Capture the cell that displays the provided text and extract its (X, Y) central coordinate. 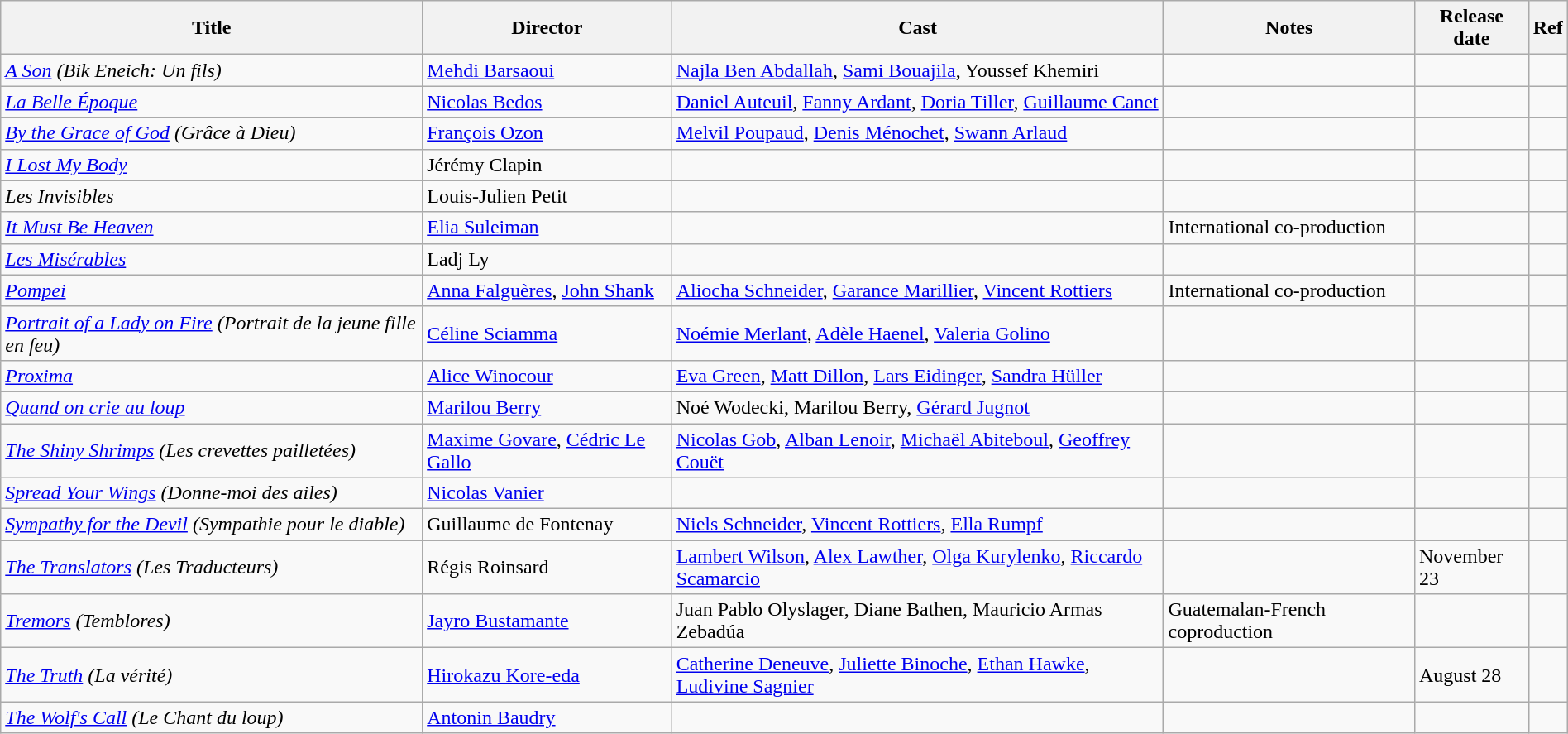
François Ozon (547, 133)
I Lost My Body (212, 165)
Régis Roinsard (547, 568)
Guillaume de Fontenay (547, 525)
Anna Falguères, John Shank (547, 290)
Marilou Berry (547, 407)
Quand on crie au loup (212, 407)
Eva Green, Matt Dillon, Lars Eidinger, Sandra Hüller (918, 376)
Title (212, 28)
Les Misérables (212, 259)
Notes (1289, 28)
Louis-Julien Petit (547, 196)
November 23 (1471, 568)
Maxime Govare, Cédric Le Gallo (547, 450)
Céline Sciamma (547, 333)
Nicolas Gob, Alban Lenoir, Michaël Abiteboul, Geoffrey Couët (918, 450)
Aliocha Schneider, Garance Marillier, Vincent Rottiers (918, 290)
Proxima (212, 376)
Lambert Wilson, Alex Lawther, Olga Kurylenko, Riccardo Scamarcio (918, 568)
Pompei (212, 290)
Spread Your Wings (Donne-moi des ailes) (212, 493)
Director (547, 28)
Daniel Auteuil, Fanny Ardant, Doria Tiller, Guillaume Canet (918, 102)
Nicolas Bedos (547, 102)
Alice Winocour (547, 376)
Noémie Merlant, Adèle Haenel, Valeria Golino (918, 333)
A Son (Bik Eneich: Un fils) (212, 70)
La Belle Époque (212, 102)
Elia Suleiman (547, 228)
Portrait of a Lady on Fire (Portrait de la jeune fille en feu) (212, 333)
The Translators (Les Traducteurs) (212, 568)
Noé Wodecki, Marilou Berry, Gérard Jugnot (918, 407)
Guatemalan-French coproduction (1289, 621)
Najla Ben Abdallah, Sami Bouajila, Youssef Khemiri (918, 70)
Cast (918, 28)
Ladj Ly (547, 259)
Catherine Deneuve, Juliette Binoche, Ethan Hawke, Ludivine Sagnier (918, 675)
Tremors (Temblores) (212, 621)
Hirokazu Kore-eda (547, 675)
Niels Schneider, Vincent Rottiers, Ella Rumpf (918, 525)
By the Grace of God (Grâce à Dieu) (212, 133)
Ref (1548, 28)
Mehdi Barsaoui (547, 70)
Jérémy Clapin (547, 165)
Release date (1471, 28)
Sympathy for the Devil (Sympathie pour le diable) (212, 525)
Juan Pablo Olyslager, Diane Bathen, Mauricio Armas Zebadúa (918, 621)
The Truth (La vérité) (212, 675)
Antonin Baudry (547, 717)
Les Invisibles (212, 196)
Jayro Bustamante (547, 621)
August 28 (1471, 675)
The Wolf's Call (Le Chant du loup) (212, 717)
Melvil Poupaud, Denis Ménochet, Swann Arlaud (918, 133)
The Shiny Shrimps (Les crevettes pailletées) (212, 450)
It Must Be Heaven (212, 228)
Nicolas Vanier (547, 493)
